From the cell containing the given text, extract its center point as (x, y) coordinate. 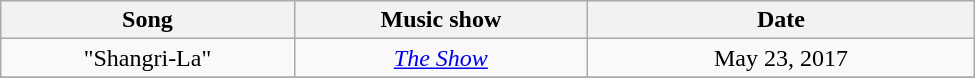
Song (148, 20)
May 23, 2017 (782, 58)
The Show (440, 58)
"Shangri-La" (148, 58)
Date (782, 20)
Music show (440, 20)
